Identify which cell holds the provided text, then report its (x, y) central coordinate. 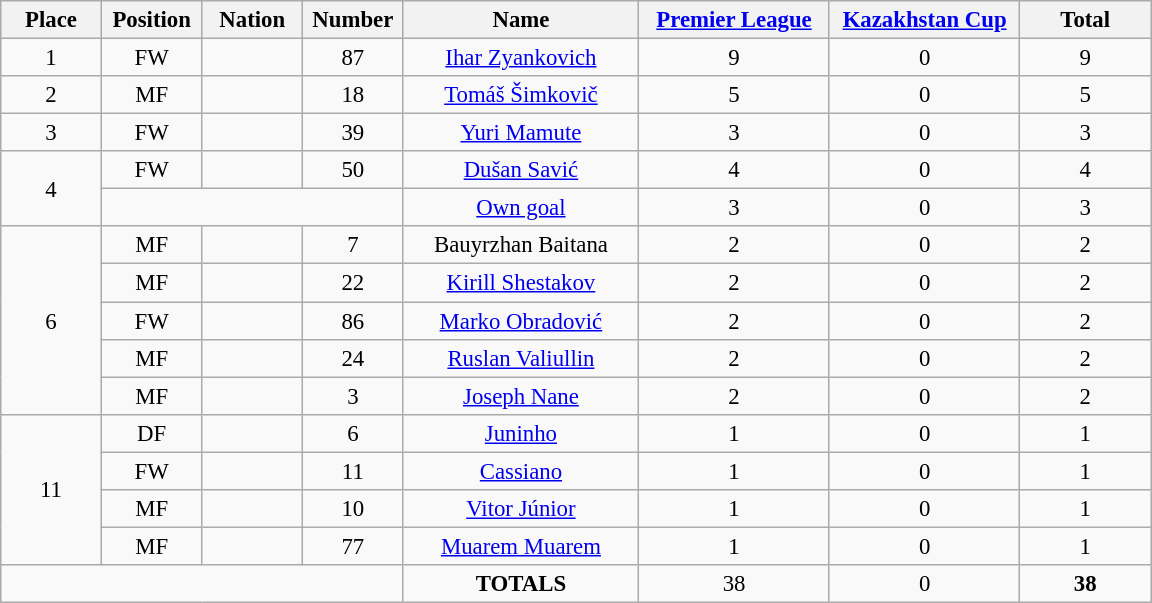
Ihar Zyankovich (521, 58)
Own goal (521, 208)
18 (354, 95)
Number (354, 20)
Vitor Júnior (521, 509)
Name (521, 20)
Dušan Savić (521, 170)
86 (354, 321)
Juninho (521, 433)
Place (52, 20)
50 (354, 170)
Tomáš Šimkovič (521, 95)
Premier League (734, 20)
10 (354, 509)
7 (354, 245)
Joseph Nane (521, 396)
39 (354, 133)
Kirill Shestakov (521, 283)
24 (354, 358)
Muarem Muarem (521, 546)
DF (152, 433)
Nation (252, 20)
77 (354, 546)
Ruslan Valiullin (521, 358)
22 (354, 283)
Cassiano (521, 471)
Kazakhstan Cup (924, 20)
Total (1086, 20)
Yuri Mamute (521, 133)
Bauyrzhan Baitana (521, 245)
Marko Obradović (521, 321)
Position (152, 20)
87 (354, 58)
TOTALS (521, 584)
